Return [X, Y] of the center of cell containing provided text 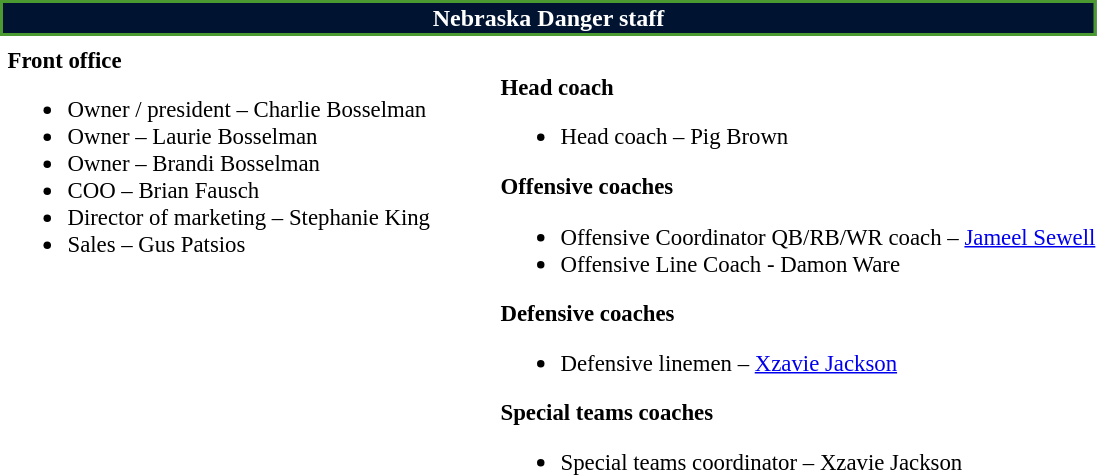
Nebraska Danger staff [548, 18]
